Return (X, Y) of the center of cell containing provided text 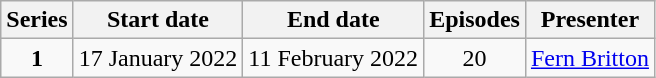
1 (37, 58)
Episodes (475, 20)
Fern Britton (590, 58)
Series (37, 20)
17 January 2022 (158, 58)
End date (334, 20)
Presenter (590, 20)
Start date (158, 20)
11 February 2022 (334, 58)
20 (475, 58)
